Determine the [x, y] coordinate at the center of the cell enclosing the given text.  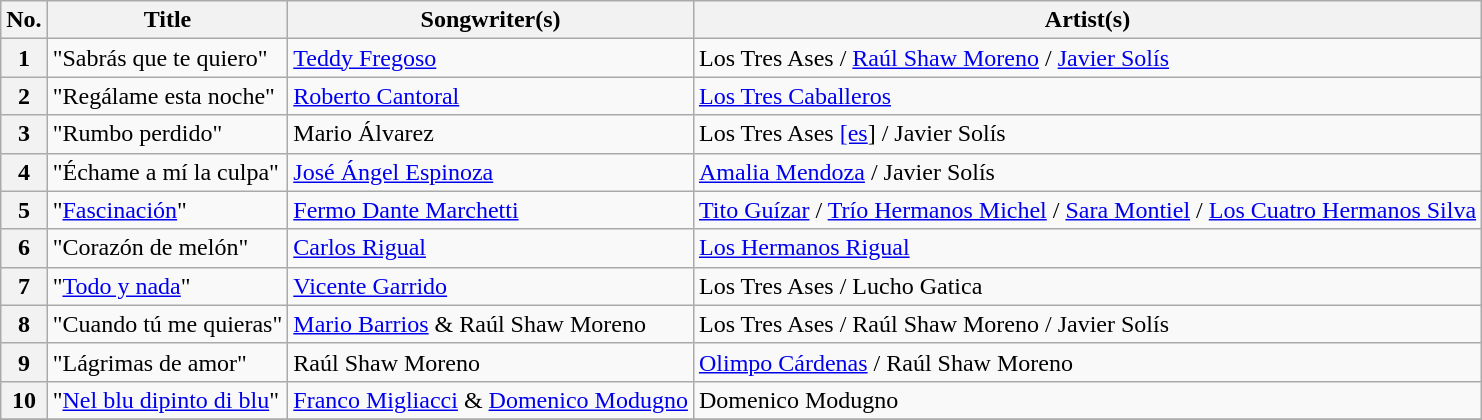
Olimpo Cárdenas / Raúl Shaw Moreno [1087, 362]
Los Hermanos Rigual [1087, 248]
3 [24, 134]
"Rumbo perdido" [168, 134]
Raúl Shaw Moreno [491, 362]
"Corazón de melón" [168, 248]
Mario Barrios & Raúl Shaw Moreno [491, 324]
Teddy Fregoso [491, 58]
Los Tres Caballeros [1087, 96]
1 [24, 58]
4 [24, 172]
"Regálame esta noche" [168, 96]
José Ángel Espinoza [491, 172]
Roberto Cantoral [491, 96]
"Échame a mí la culpa" [168, 172]
No. [24, 20]
"Nel blu dipinto di blu" [168, 400]
5 [24, 210]
"Sabrás que te quiero" [168, 58]
"Lágrimas de amor" [168, 362]
Los Tres Ases [es] / Javier Solís [1087, 134]
10 [24, 400]
Tito Guízar / Trío Hermanos Michel / Sara Montiel / Los Cuatro Hermanos Silva [1087, 210]
7 [24, 286]
6 [24, 248]
Mario Álvarez [491, 134]
Songwriter(s) [491, 20]
2 [24, 96]
Title [168, 20]
8 [24, 324]
Los Tres Ases / Lucho Gatica [1087, 286]
Artist(s) [1087, 20]
"Todo y nada" [168, 286]
"Fascinación" [168, 210]
"Cuando tú me quieras" [168, 324]
Franco Migliacci & Domenico Modugno [491, 400]
Fermo Dante Marchetti [491, 210]
Vicente Garrido [491, 286]
9 [24, 362]
Amalia Mendoza / Javier Solís [1087, 172]
Domenico Modugno [1087, 400]
Carlos Rigual [491, 248]
